Output the [x, y] coordinate of the center of the cell containing the given text.  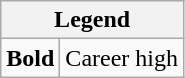
Career high [122, 58]
Bold [30, 58]
Legend [92, 20]
